Search for the cell housing the specified text and yield its (x, y) center coordinate. 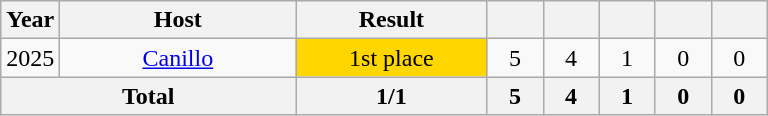
2025 (30, 58)
Canillo (178, 58)
Total (148, 96)
Host (178, 20)
1st place (392, 58)
Result (392, 20)
1/1 (392, 96)
Year (30, 20)
